Locate the cell with the specified text and output its [x, y] center coordinate. 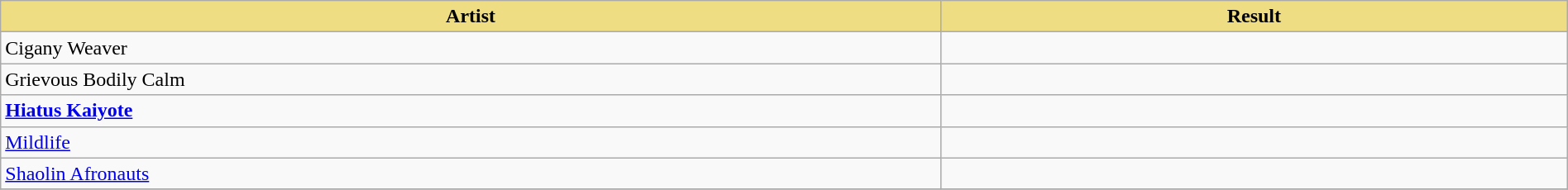
Result [1254, 17]
Grievous Bodily Calm [471, 79]
Artist [471, 17]
Cigany Weaver [471, 48]
Mildlife [471, 142]
Shaolin Afronauts [471, 173]
Hiatus Kaiyote [471, 111]
